Provide the (X, Y) coordinate of the cell's center where the given text is located.  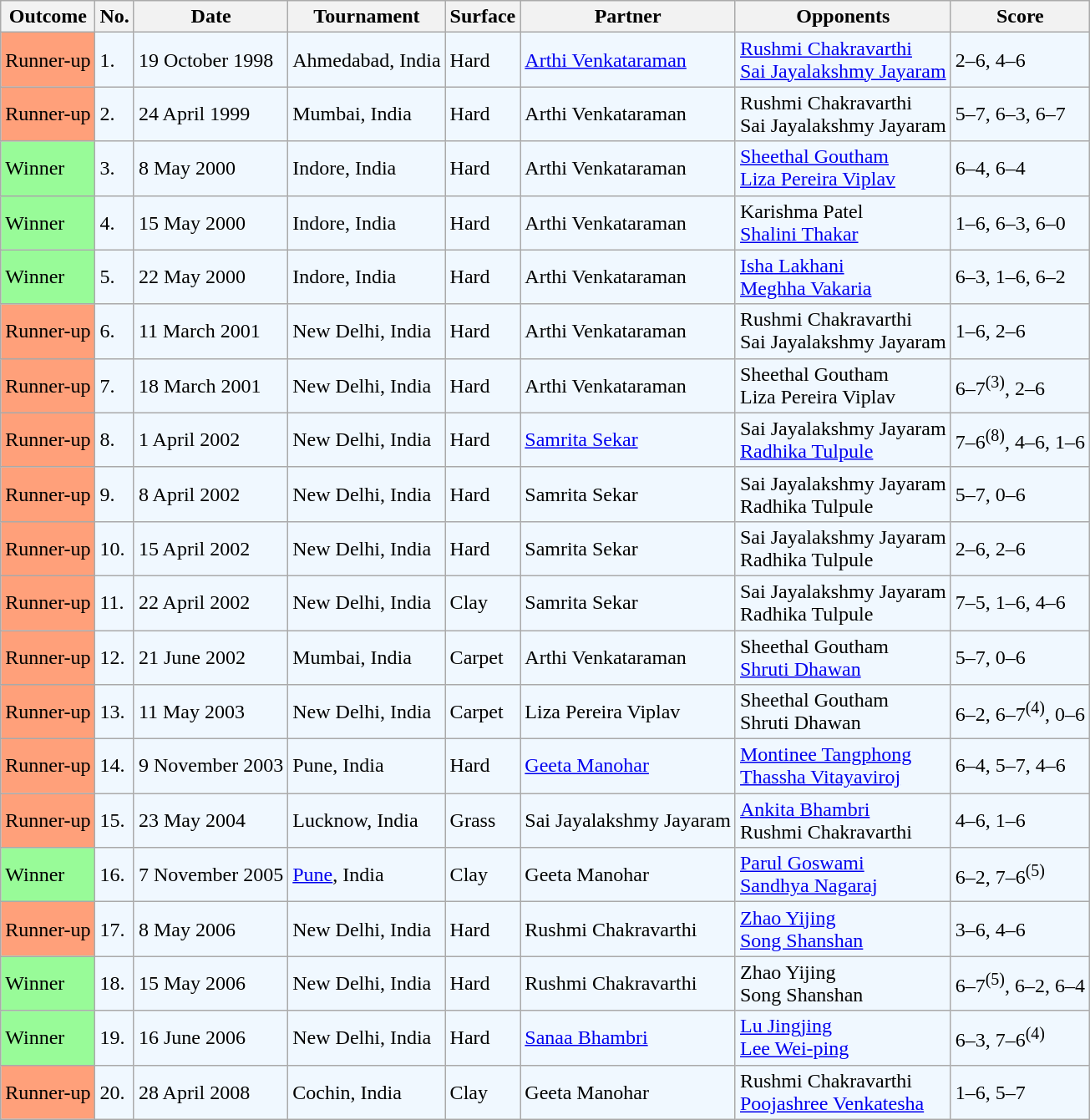
Outcome (48, 17)
Karishma Patel Shalini Thakar (843, 222)
6–4, 5–7, 4–6 (1020, 767)
16 June 2006 (210, 1037)
15 May 2006 (210, 984)
Lu Jingjing Lee Wei-ping (843, 1037)
17. (114, 929)
Sai Jayalakshmy Jayaram (628, 820)
8 May 2006 (210, 929)
11. (114, 603)
Lucknow, India (367, 820)
20. (114, 1092)
3. (114, 169)
Parul Goswami Sandhya Nagaraj (843, 875)
18. (114, 984)
5–7, 6–3, 6–7 (1020, 114)
Grass (483, 820)
8 April 2002 (210, 494)
24 April 1999 (210, 114)
6–7(3), 2–6 (1020, 386)
Rushmi Chakravarthi Poojashree Venkatesha (843, 1092)
2–6, 4–6 (1020, 60)
19 October 1998 (210, 60)
9. (114, 494)
19. (114, 1037)
Opponents (843, 17)
14. (114, 767)
Ahmedabad, India (367, 60)
2. (114, 114)
8 May 2000 (210, 169)
Montinee Tangphong Thassha Vitayaviroj (843, 767)
6–2, 6–7(4), 0–6 (1020, 712)
7 November 2005 (210, 875)
Date (210, 17)
15. (114, 820)
4–6, 1–6 (1020, 820)
7–6(8), 4–6, 1–6 (1020, 439)
Tournament (367, 17)
Partner (628, 17)
6–7(5), 6–2, 6–4 (1020, 984)
22 May 2000 (210, 277)
Liza Pereira Viplav (628, 712)
28 April 2008 (210, 1092)
16. (114, 875)
Ankita Bhambri Rushmi Chakravarthi (843, 820)
No. (114, 17)
5. (114, 277)
1–6, 5–7 (1020, 1092)
9 November 2003 (210, 767)
8. (114, 439)
10. (114, 548)
3–6, 4–6 (1020, 929)
15 April 2002 (210, 548)
12. (114, 656)
4. (114, 222)
Sanaa Bhambri (628, 1037)
Surface (483, 17)
1. (114, 60)
2–6, 2–6 (1020, 548)
15 May 2000 (210, 222)
18 March 2001 (210, 386)
6. (114, 331)
23 May 2004 (210, 820)
22 April 2002 (210, 603)
6–3, 1–6, 6–2 (1020, 277)
11 May 2003 (210, 712)
7. (114, 386)
1–6, 2–6 (1020, 331)
6–3, 7–6(4) (1020, 1037)
6–2, 7–6(5) (1020, 875)
1 April 2002 (210, 439)
21 June 2002 (210, 656)
Isha Lakhani Meghha Vakaria (843, 277)
Score (1020, 17)
7–5, 1–6, 4–6 (1020, 603)
11 March 2001 (210, 331)
13. (114, 712)
6–4, 6–4 (1020, 169)
1–6, 6–3, 6–0 (1020, 222)
Cochin, India (367, 1092)
